Identify which cell holds the provided text, then report its [X, Y] central coordinate. 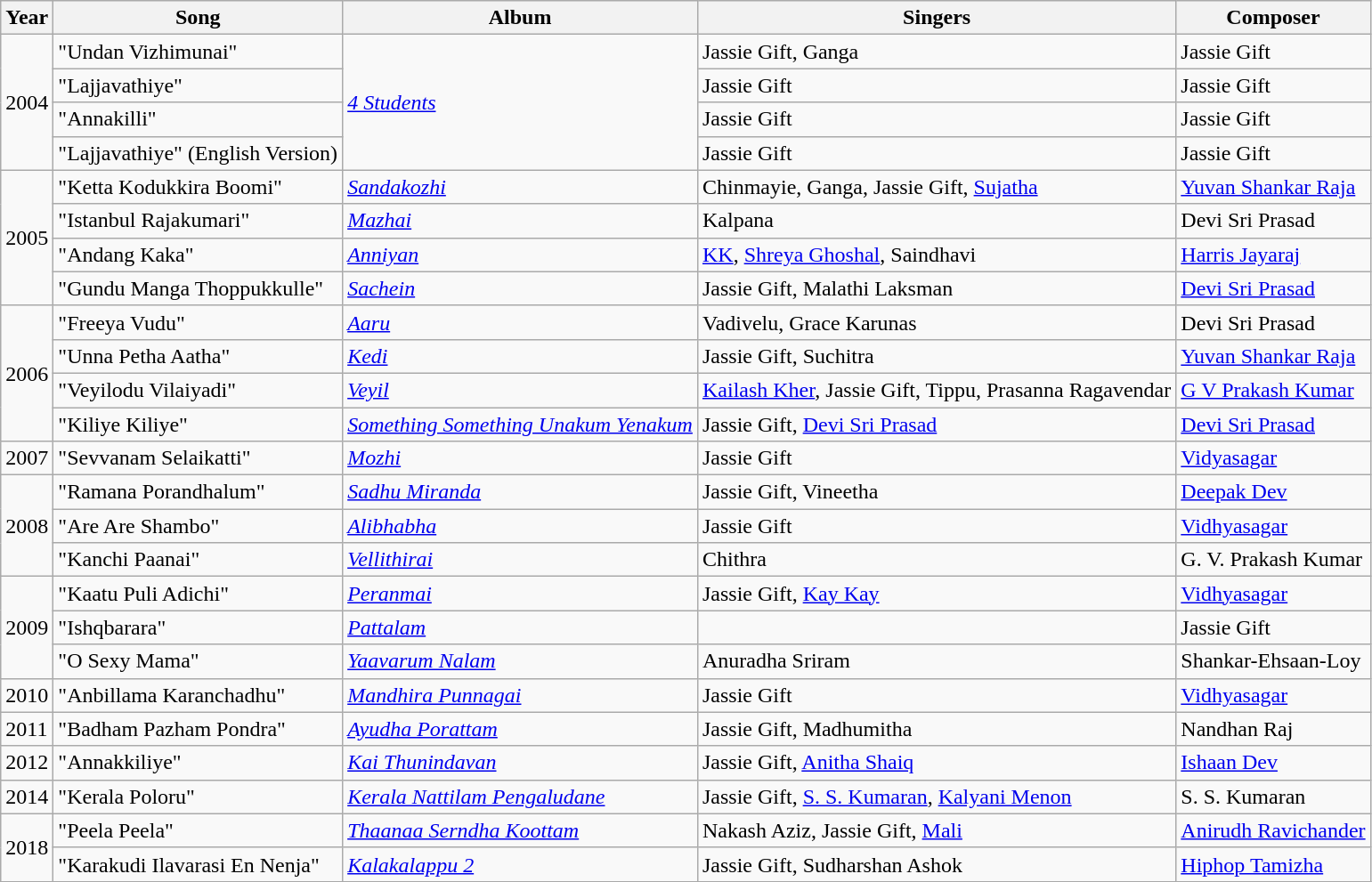
2018 [27, 847]
Jassie Gift, Devi Sri Prasad [937, 425]
"Ketta Kodukkira Boomi" [198, 187]
2007 [27, 458]
"Istanbul Rajakumari" [198, 221]
"Freeya Vudu" [198, 322]
"Ramana Porandhalum" [198, 492]
Jassie Gift, Madhumitha [937, 729]
"Unna Petha Aatha" [198, 356]
2004 [27, 102]
Composer [1273, 18]
Ishaan Dev [1273, 763]
Peranmai [520, 594]
"Annakilli" [198, 119]
"Ishqbarara" [198, 627]
Mozhi [520, 458]
Kalakalappu 2 [520, 864]
2005 [27, 238]
"Lajjavathiye" [198, 85]
Sadhu Miranda [520, 492]
Jassie Gift, Ganga [937, 52]
Vadivelu, Grace Karunas [937, 322]
Something Something Unakum Yenakum [520, 425]
"Kaatu Puli Adichi" [198, 594]
Shankar-Ehsaan-Loy [1273, 661]
S. S. Kumaran [1273, 797]
2014 [27, 797]
"Sevvanam Selaikatti" [198, 458]
4 Students [520, 102]
Kalpana [937, 221]
Jassie Gift, Kay Kay [937, 594]
Jassie Gift, S. S. Kumaran, Kalyani Menon [937, 797]
Kailash Kher, Jassie Gift, Tippu, Prasanna Ragavendar [937, 390]
Sachein [520, 288]
"Kiliye Kiliye" [198, 425]
Nakash Aziz, Jassie Gift, Mali [937, 830]
"Anbillama Karanchadhu" [198, 695]
Pattalam [520, 627]
Album [520, 18]
Year [27, 18]
Kai Thunindavan [520, 763]
Chithra [937, 560]
G. V. Prakash Kumar [1273, 560]
Anniyan [520, 255]
"Kerala Poloru" [198, 797]
Jassie Gift, Suchitra [937, 356]
Kedi [520, 356]
"Andang Kaka" [198, 255]
Veyil [520, 390]
Anirudh Ravichander [1273, 830]
"Karakudi Ilavarasi En Nenja" [198, 864]
Singers [937, 18]
Vellithirai [520, 560]
"Are Are Shambo" [198, 526]
Nandhan Raj [1273, 729]
Hiphop Tamizha [1273, 864]
"Veyilodu Vilaiyadi" [198, 390]
"Peela Peela" [198, 830]
"O Sexy Mama" [198, 661]
KK, Shreya Ghoshal, Saindhavi [937, 255]
Jassie Gift, Vineetha [937, 492]
"Undan Vizhimunai" [198, 52]
Mandhira Punnagai [520, 695]
2012 [27, 763]
2010 [27, 695]
Yaavarum Nalam [520, 661]
Chinmayie, Ganga, Jassie Gift, Sujatha [937, 187]
"Kanchi Paanai" [198, 560]
Jassie Gift, Sudharshan Ashok [937, 864]
2006 [27, 373]
Jassie Gift, Malathi Laksman [937, 288]
Alibhabha [520, 526]
Vidyasagar [1273, 458]
Jassie Gift, Anitha Shaiq [937, 763]
2011 [27, 729]
Song [198, 18]
"Gundu Manga Thoppukkulle" [198, 288]
"Lajjavathiye" (English Version) [198, 153]
Mazhai [520, 221]
"Annakkiliye" [198, 763]
Kerala Nattilam Pengaludane [520, 797]
"Badham Pazham Pondra" [198, 729]
2008 [27, 526]
Aaru [520, 322]
Thaanaa Serndha Koottam [520, 830]
2009 [27, 627]
Sandakozhi [520, 187]
G V Prakash Kumar [1273, 390]
Ayudha Porattam [520, 729]
Anuradha Sriram [937, 661]
Deepak Dev [1273, 492]
Harris Jayaraj [1273, 255]
